Determine the [x, y] coordinate at the center of the cell enclosing the given text.  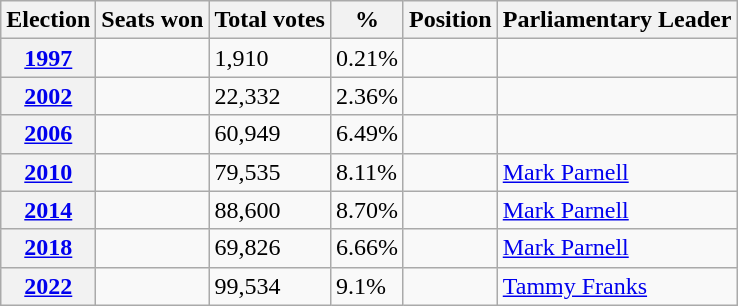
2006 [48, 134]
% [366, 20]
1,910 [270, 58]
6.66% [366, 248]
6.49% [366, 134]
8.11% [366, 172]
2010 [48, 172]
Parliamentary Leader [617, 20]
Seats won [152, 20]
2014 [48, 210]
2.36% [366, 96]
79,535 [270, 172]
2018 [48, 248]
9.1% [366, 286]
Position [450, 20]
2002 [48, 96]
Total votes [270, 20]
22,332 [270, 96]
8.70% [366, 210]
1997 [48, 58]
2022 [48, 286]
99,534 [270, 286]
60,949 [270, 134]
Election [48, 20]
Tammy Franks [617, 286]
88,600 [270, 210]
69,826 [270, 248]
0.21% [366, 58]
